Detect which cell encompasses the target text, then output its [x, y] center coordinate. 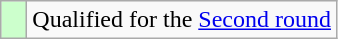
Qualified for the Second round [182, 20]
